Provide the [X, Y] coordinate of the cell's center where the given text is located.  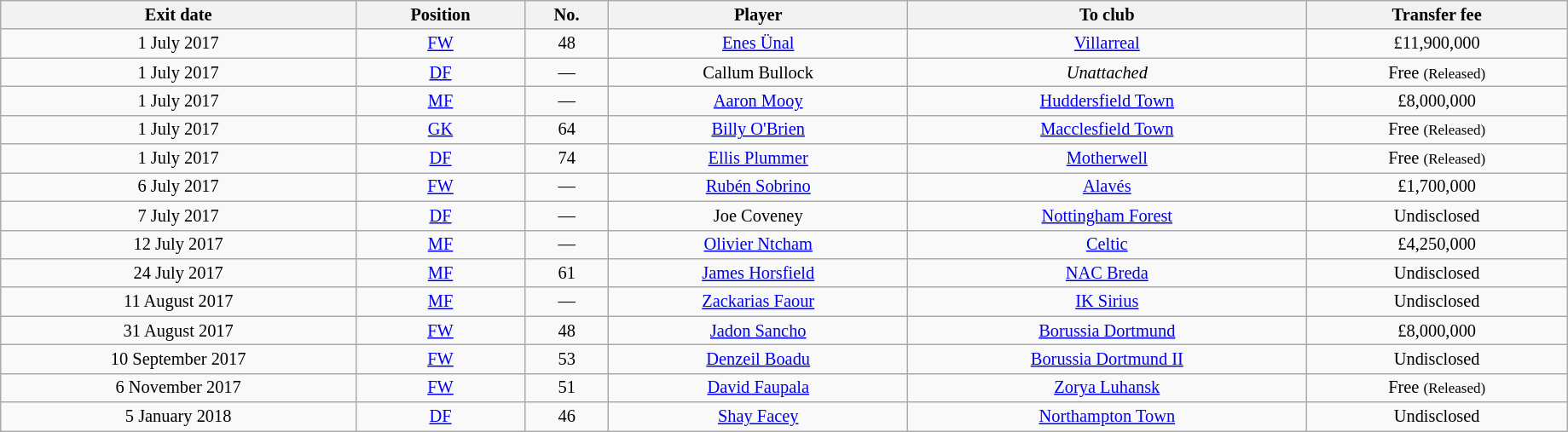
Denzeil Boadu [759, 359]
74 [566, 158]
64 [566, 130]
Rubén Sobrino [759, 187]
11 August 2017 [179, 302]
Unattached [1107, 72]
Joe Coveney [759, 216]
5 January 2018 [179, 417]
46 [566, 417]
Macclesfield Town [1107, 130]
Olivier Ntcham [759, 245]
10 September 2017 [179, 359]
24 July 2017 [179, 273]
31 August 2017 [179, 331]
Exit date [179, 14]
Player [759, 14]
Callum Bullock [759, 72]
Jadon Sancho [759, 331]
6 November 2017 [179, 388]
£1,700,000 [1437, 187]
Billy O'Brien [759, 130]
No. [566, 14]
David Faupala [759, 388]
James Horsfield [759, 273]
To club [1107, 14]
Transfer fee [1437, 14]
Enes Ünal [759, 43]
12 July 2017 [179, 245]
Motherwell [1107, 158]
Villarreal [1107, 43]
Shay Facey [759, 417]
61 [566, 273]
Position [441, 14]
GK [441, 130]
Alavés [1107, 187]
Celtic [1107, 245]
Zackarias Faour [759, 302]
Nottingham Forest [1107, 216]
£4,250,000 [1437, 245]
Aaron Mooy [759, 101]
£11,900,000 [1437, 43]
Borussia Dortmund II [1107, 359]
7 July 2017 [179, 216]
Huddersfield Town [1107, 101]
Northampton Town [1107, 417]
Ellis Plummer [759, 158]
Zorya Luhansk [1107, 388]
Borussia Dortmund [1107, 331]
NAC Breda [1107, 273]
IK Sirius [1107, 302]
53 [566, 359]
6 July 2017 [179, 187]
51 [566, 388]
